Determine the [X, Y] coordinate at the center of the cell enclosing the given text.  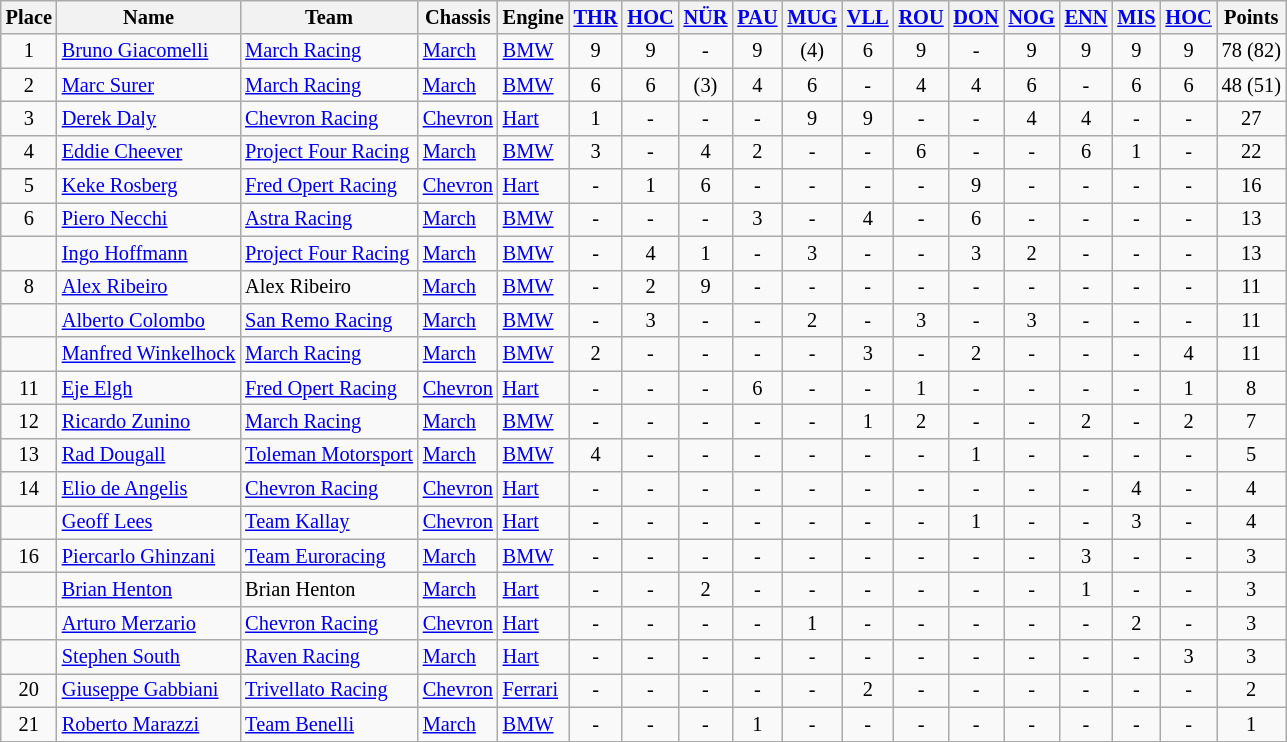
Name [148, 17]
Arturo Merzario [148, 623]
Giuseppe Gabbiani [148, 690]
Team Kallay [329, 522]
MIS [1136, 17]
Derek Daly [148, 118]
21 [29, 724]
22 [1252, 152]
NÜR [706, 17]
Roberto Marazzi [148, 724]
27 [1252, 118]
ENN [1086, 17]
VLL [868, 17]
Keke Rosberg [148, 186]
THR [596, 17]
12 [29, 421]
Place [29, 17]
Eje Elgh [148, 388]
Team Euroracing [329, 556]
Raven Racing [329, 657]
Trivellato Racing [329, 690]
Toleman Motorsport [329, 455]
Marc Surer [148, 85]
Piero Necchi [148, 219]
Team Benelli [329, 724]
Ricardo Zunino [148, 421]
Piercarlo Ghinzani [148, 556]
Rad Dougall [148, 455]
Stephen South [148, 657]
20 [29, 690]
78 (82) [1252, 51]
Eddie Cheever [148, 152]
Engine [534, 17]
Alberto Colombo [148, 320]
14 [29, 489]
PAU [757, 17]
Astra Racing [329, 219]
48 (51) [1252, 85]
(3) [706, 85]
ROU [922, 17]
Team [329, 17]
Chassis [458, 17]
Manfred Winkelhock [148, 354]
Elio de Angelis [148, 489]
NOG [1032, 17]
Ferrari [534, 690]
San Remo Racing [329, 320]
Bruno Giacomelli [148, 51]
Ingo Hoffmann [148, 253]
DON [976, 17]
Geoff Lees [148, 522]
Points [1252, 17]
(4) [812, 51]
MUG [812, 17]
7 [1252, 421]
